Return (X, Y) of the center of cell containing provided text 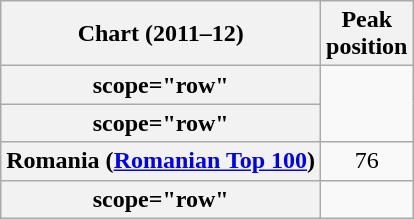
76 (367, 161)
Peakposition (367, 34)
Chart (2011–12) (161, 34)
Romania (Romanian Top 100) (161, 161)
